Find where the given text appears and provide that cell's center as [X, Y] coordinate. 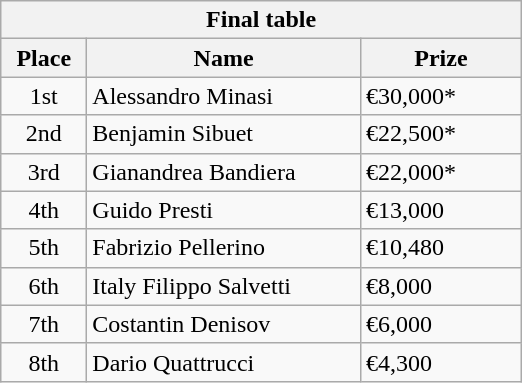
€8,000 [440, 286]
Prize [440, 58]
4th [44, 210]
Gianandrea Bandiera [224, 172]
7th [44, 324]
Costantin Denisov [224, 324]
8th [44, 362]
1st [44, 96]
3rd [44, 172]
Name [224, 58]
Alessandro Minasi [224, 96]
€4,300 [440, 362]
€13,000 [440, 210]
Benjamin Sibuet [224, 134]
€22,000* [440, 172]
€22,500* [440, 134]
5th [44, 248]
€30,000* [440, 96]
Guido Presti [224, 210]
Italy Filippo Salvetti [224, 286]
€6,000 [440, 324]
6th [44, 286]
Final table [262, 20]
Place [44, 58]
€10,480 [440, 248]
2nd [44, 134]
Dario Quattrucci [224, 362]
Fabrizio Pellerino [224, 248]
